Locate the cell with the specified text and output its [x, y] center coordinate. 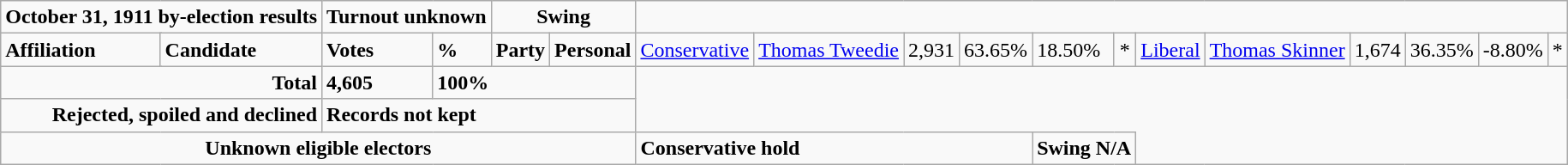
Personal [593, 50]
63.65% [996, 50]
Swing N/A [1085, 148]
Turnout unknown [407, 17]
Total [161, 82]
Conservative [695, 50]
Conservative hold [835, 148]
Liberal [1170, 50]
36.35% [1441, 50]
October 31, 1911 by-election results [161, 17]
2,931 [932, 50]
Party [520, 50]
Affiliation [81, 50]
% [462, 50]
Unknown eligible electors [319, 148]
Records not kept [479, 115]
100% [535, 82]
18.50% [1073, 50]
Swing [564, 17]
Thomas Tweedie [829, 50]
Rejected, spoiled and declined [161, 115]
4,605 [377, 82]
1,674 [1378, 50]
Votes [377, 50]
Thomas Skinner [1277, 50]
-8.80% [1513, 50]
Candidate [242, 50]
